Find where the given text appears and provide that cell's center as [X, Y] coordinate. 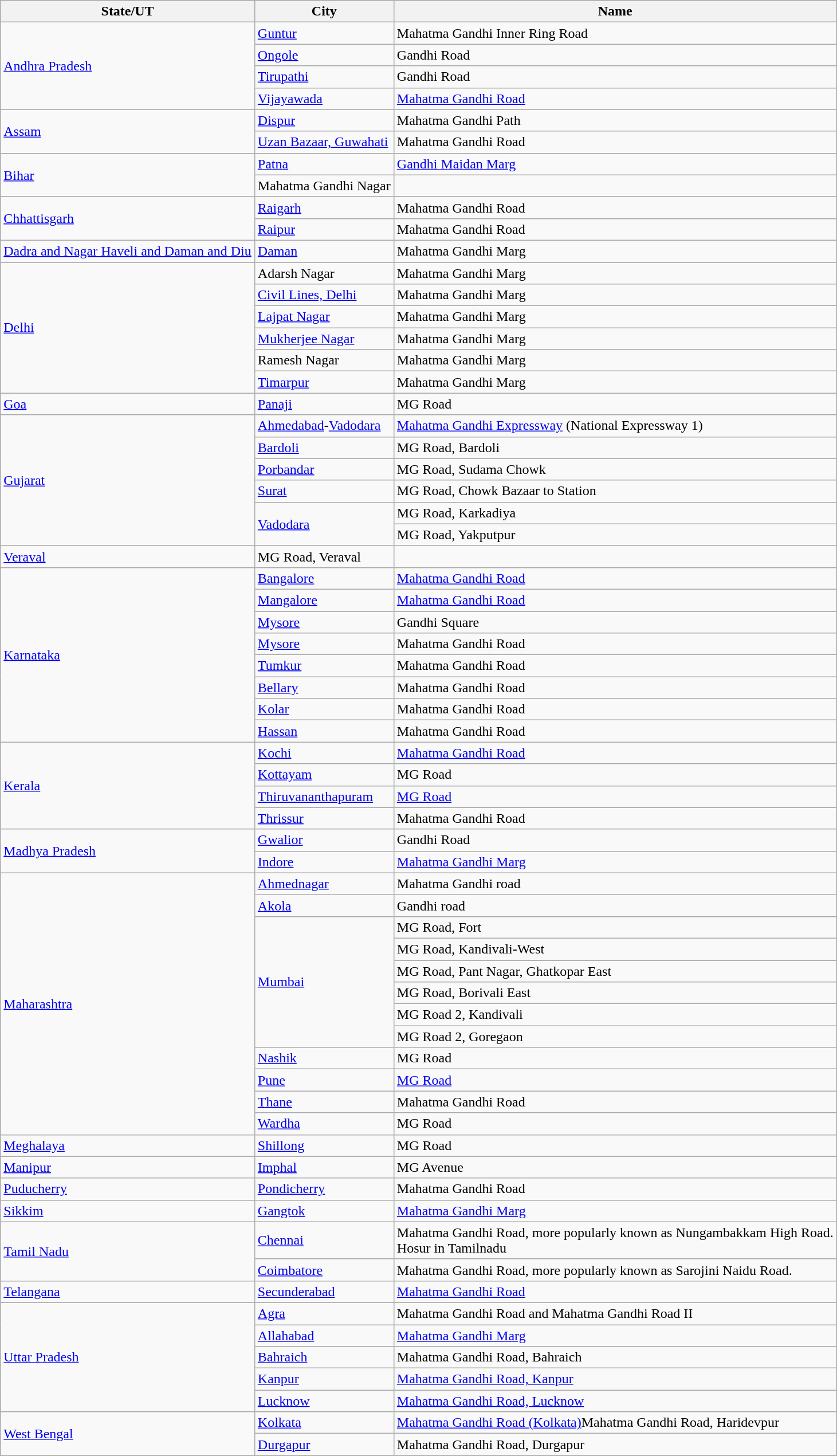
Allahabad [324, 1336]
Indore [324, 862]
Veraval [128, 556]
Gwalior [324, 840]
Mahatma Gandhi Road and Mahatma Gandhi Road II [615, 1313]
Telangana [128, 1292]
MG Road, Yakputpur [615, 535]
Thiruvananthapuram [324, 796]
Mahatma Gandhi Road, Lucknow [615, 1401]
Ahmedabad-Vadodara [324, 426]
Kochi [324, 753]
Goa [128, 404]
Mahatma Gandhi Road, more popularly known as Sarojini Naidu Road. [615, 1270]
Kanpur [324, 1379]
Mahatma Gandhi Path [615, 120]
Kottayam [324, 775]
West Bengal [128, 1434]
Kolar [324, 709]
MG Road, Chowk Bazaar to Station [615, 491]
Raipur [324, 229]
Dadra and Nagar Haveli and Daman and Diu [128, 251]
MG Road, Fort [615, 927]
Bellary [324, 688]
Maharashtra [128, 1004]
MG Road, Karkadiya [615, 513]
Shillong [324, 1145]
Mangalore [324, 600]
Civil Lines, Delhi [324, 295]
Mahatma Gandhi Expressway (National Expressway 1) [615, 426]
Mahatma Gandhi Road, Kanpur [615, 1379]
Name [615, 11]
Coimbatore [324, 1270]
Pune [324, 1080]
Tirupathi [324, 77]
MG Road 2, Goregaon [615, 1037]
Vadodara [324, 524]
Akola [324, 905]
MG Road 2, Kandivali [615, 1015]
Guntur [324, 33]
Gujarat [128, 480]
Puducherry [128, 1189]
Panaji [324, 404]
Mahatma Gandhi road [615, 884]
Karnataka [128, 654]
Mahatma Gandhi Nagar [324, 186]
MG Avenue [615, 1167]
Chennai [324, 1240]
Imphal [324, 1167]
Nashik [324, 1058]
Secunderabad [324, 1292]
Gandhi Square [615, 622]
Mahatma Gandhi Road (Kolkata)Mahatma Gandhi Road, Haridevpur [615, 1423]
MG Road, Borivali East [615, 993]
Tumkur [324, 666]
Sikkim [128, 1211]
Uttar Pradesh [128, 1357]
Kerala [128, 786]
Mahatma Gandhi Road, more popularly known as Nungambakkam High Road.Hosur in Tamilnadu [615, 1240]
Bihar [128, 175]
Adarsh Nagar [324, 273]
Kolkata [324, 1423]
City [324, 11]
MG Road, Sudama Chowk [615, 469]
Lucknow [324, 1401]
Dispur [324, 120]
Mukherjee Nagar [324, 339]
Delhi [128, 328]
Mahatma Gandhi Road, Durgapur [615, 1445]
Daman [324, 251]
MG Road, Pant Nagar, Ghatkopar East [615, 971]
Tamil Nadu [128, 1251]
Andhra Pradesh [128, 66]
Bangalore [324, 578]
Thane [324, 1102]
MG Road, Veraval [324, 556]
Chhattisgarh [128, 218]
Mumbai [324, 982]
MG Road, Kandivali-West [615, 949]
Mahatma Gandhi Inner Ring Road [615, 33]
Bahraich [324, 1357]
Vijayawada [324, 99]
MG Road, Bardoli [615, 448]
Hassan [324, 731]
Madhya Pradesh [128, 851]
Lajpat Nagar [324, 317]
State/UT [128, 11]
Timarpur [324, 382]
Thrissur [324, 818]
Assam [128, 131]
Manipur [128, 1167]
Durgapur [324, 1445]
Meghalaya [128, 1145]
Uzan Bazaar, Guwahati [324, 142]
Raigarh [324, 207]
Bardoli [324, 448]
Pondicherry [324, 1189]
Gandhi Maidan Marg [615, 164]
Mahatma Gandhi Road, Bahraich [615, 1357]
Wardha [324, 1124]
Gangtok [324, 1211]
Ramesh Nagar [324, 360]
Ahmednagar [324, 884]
Patna [324, 164]
Surat [324, 491]
Ongole [324, 55]
Porbandar [324, 469]
Agra [324, 1313]
Gandhi road [615, 905]
